Identify which cell holds the provided text, then report its (X, Y) central coordinate. 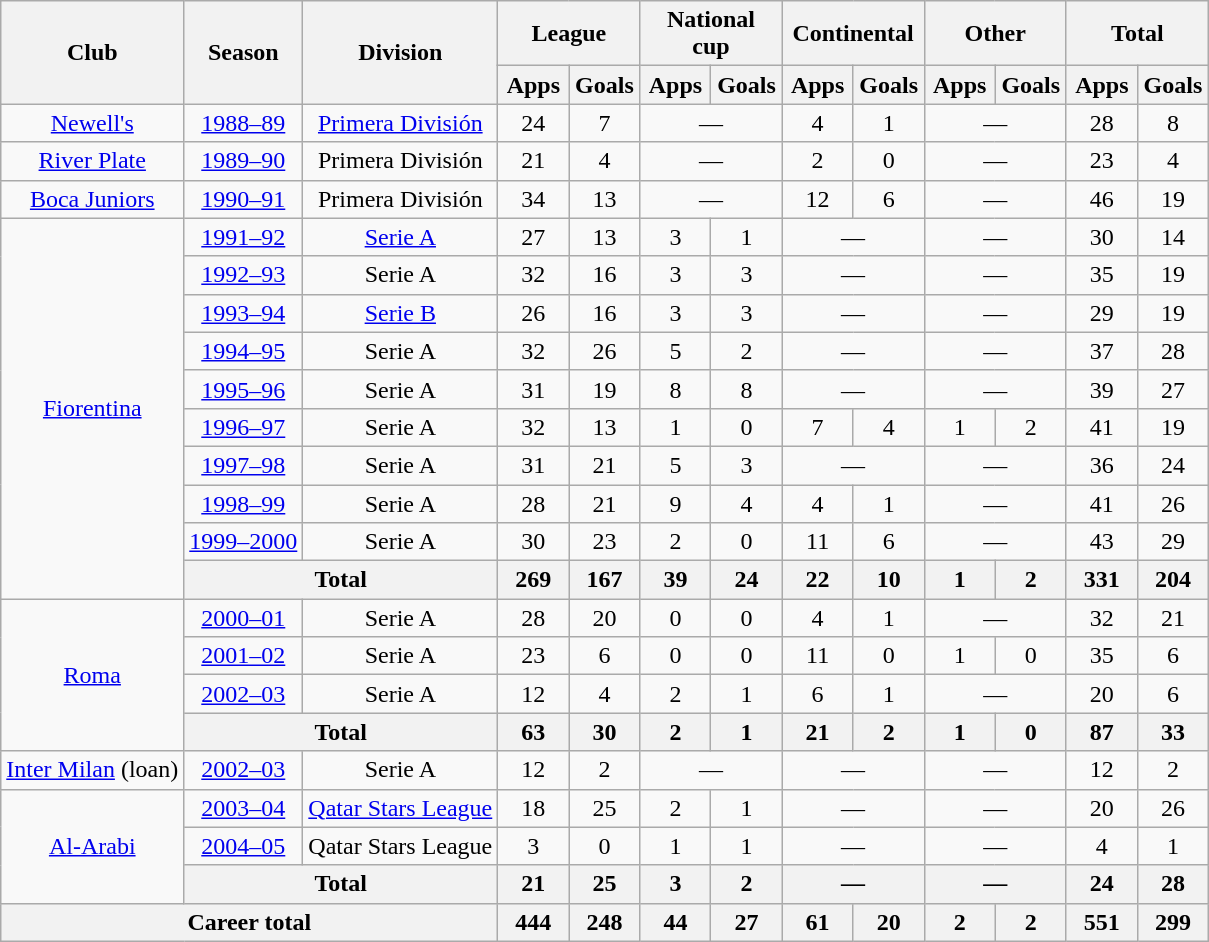
Boca Juniors (92, 199)
Continental (853, 34)
1993–94 (244, 313)
14 (1172, 237)
2004–05 (244, 846)
44 (676, 922)
League (569, 34)
18 (534, 808)
Season (244, 52)
Division (400, 52)
269 (534, 580)
36 (1102, 465)
Serie B (400, 313)
299 (1172, 922)
204 (1172, 580)
Club (92, 52)
Al-Arabi (92, 846)
167 (604, 580)
2003–04 (244, 808)
Inter Milan (loan) (92, 770)
2001–02 (244, 656)
444 (534, 922)
63 (534, 732)
46 (1102, 199)
22 (818, 580)
1994–95 (244, 351)
34 (534, 199)
National cup (711, 34)
1991–92 (244, 237)
87 (1102, 732)
43 (1102, 542)
1989–90 (244, 161)
1990–91 (244, 199)
1996–97 (244, 427)
2000–01 (244, 618)
Other (995, 34)
37 (1102, 351)
9 (676, 503)
1997–98 (244, 465)
551 (1102, 922)
331 (1102, 580)
Fiorentina (92, 408)
1992–93 (244, 275)
33 (1172, 732)
248 (604, 922)
61 (818, 922)
River Plate (92, 161)
Roma (92, 675)
1998–99 (244, 503)
1988–89 (244, 123)
10 (888, 580)
1995–96 (244, 389)
Career total (250, 922)
Newell's (92, 123)
1999–2000 (244, 542)
